Extract the (X, Y) coordinate from the center of the cell holding the provided text.  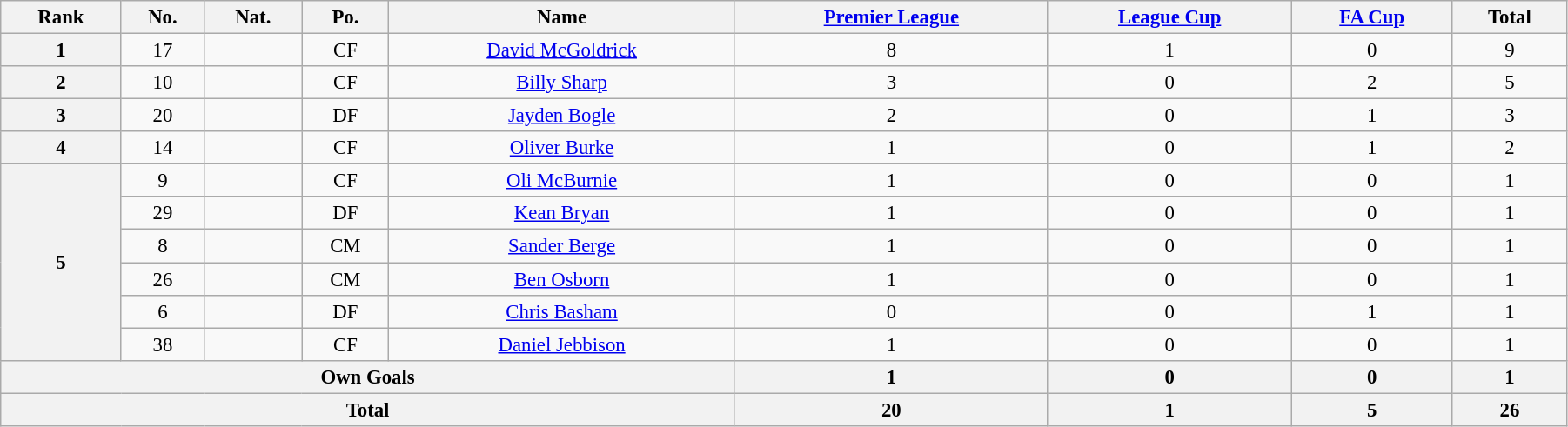
Po. (345, 17)
Sander Berge (562, 246)
No. (163, 17)
10 (163, 83)
14 (163, 148)
6 (163, 311)
Billy Sharp (562, 83)
David McGoldrick (562, 50)
Nat. (253, 17)
17 (163, 50)
Ben Osborn (562, 279)
Oliver Burke (562, 148)
Jayden Bogle (562, 116)
Oli McBurnie (562, 181)
Daniel Jebbison (562, 344)
Rank (61, 17)
29 (163, 213)
38 (163, 344)
4 (61, 148)
Kean Bryan (562, 213)
Own Goals (368, 377)
FA Cup (1371, 17)
Chris Basham (562, 311)
League Cup (1169, 17)
Name (562, 17)
Premier League (891, 17)
